For the text-containing cell, return its midpoint in (X, Y) coordinate format. 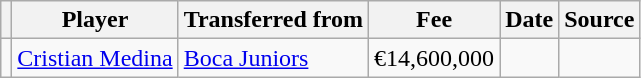
Player (95, 20)
Boca Juniors (273, 58)
€14,600,000 (434, 58)
Source (600, 20)
Fee (434, 20)
Cristian Medina (95, 58)
Date (530, 20)
Transferred from (273, 20)
